From the cell containing the given text, extract its center point as [X, Y] coordinate. 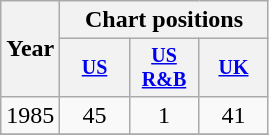
1985 [30, 115]
Chart positions [164, 20]
45 [94, 115]
Year [30, 49]
1 [164, 115]
41 [234, 115]
US [94, 68]
USR&B [164, 68]
UK [234, 68]
